Locate the cell with the specified text and output its [x, y] center coordinate. 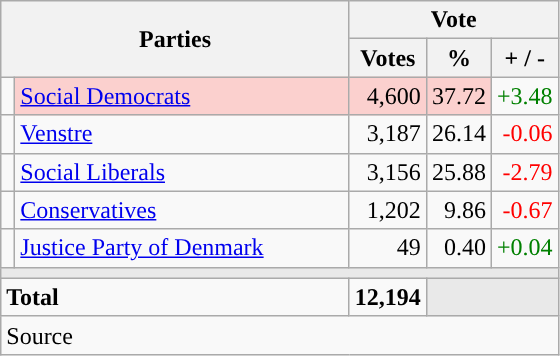
+3.48 [524, 96]
4,600 [388, 96]
9.86 [458, 210]
12,194 [388, 297]
% [458, 58]
37.72 [458, 96]
Justice Party of Denmark [182, 248]
25.88 [458, 172]
Source [280, 335]
-0.67 [524, 210]
-2.79 [524, 172]
Votes [388, 58]
49 [388, 248]
Parties [176, 39]
Venstre [182, 134]
Total [176, 297]
3,187 [388, 134]
+ / - [524, 58]
+0.04 [524, 248]
-0.06 [524, 134]
0.40 [458, 248]
26.14 [458, 134]
Conservatives [182, 210]
Vote [454, 20]
Social Democrats [182, 96]
3,156 [388, 172]
1,202 [388, 210]
Social Liberals [182, 172]
